Find where the given text appears and provide that cell's center as [x, y] coordinate. 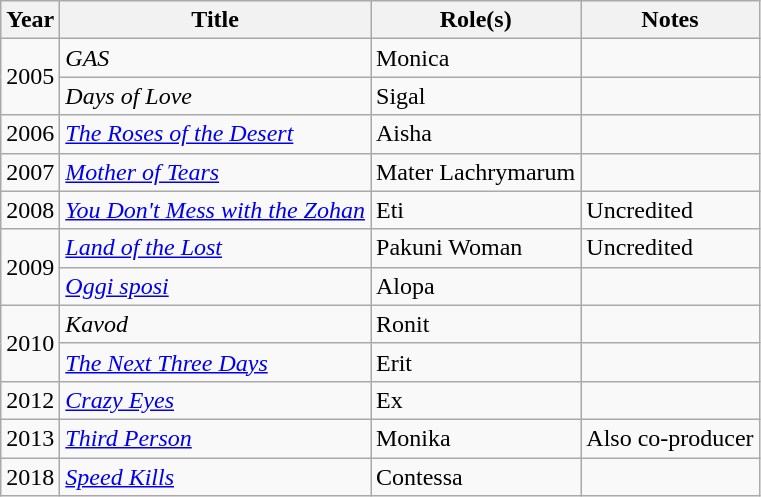
Monica [475, 58]
Ex [475, 400]
2007 [30, 172]
The Next Three Days [216, 362]
GAS [216, 58]
Pakuni Woman [475, 248]
Year [30, 20]
Ronit [475, 324]
Aisha [475, 134]
2005 [30, 77]
2013 [30, 438]
2009 [30, 267]
Land of the Lost [216, 248]
Eti [475, 210]
Crazy Eyes [216, 400]
2012 [30, 400]
Monika [475, 438]
Notes [670, 20]
Role(s) [475, 20]
2018 [30, 477]
2006 [30, 134]
Mother of Tears [216, 172]
Oggi sposi [216, 286]
Also co-producer [670, 438]
The Roses of the Desert [216, 134]
Sigal [475, 96]
Erit [475, 362]
Kavod [216, 324]
Third Person [216, 438]
Speed Kills [216, 477]
You Don't Mess with the Zohan [216, 210]
Alopa [475, 286]
Mater Lachrymarum [475, 172]
2010 [30, 343]
2008 [30, 210]
Title [216, 20]
Contessa [475, 477]
Days of Love [216, 96]
